Output the (x, y) coordinate of the center of the cell containing the given text.  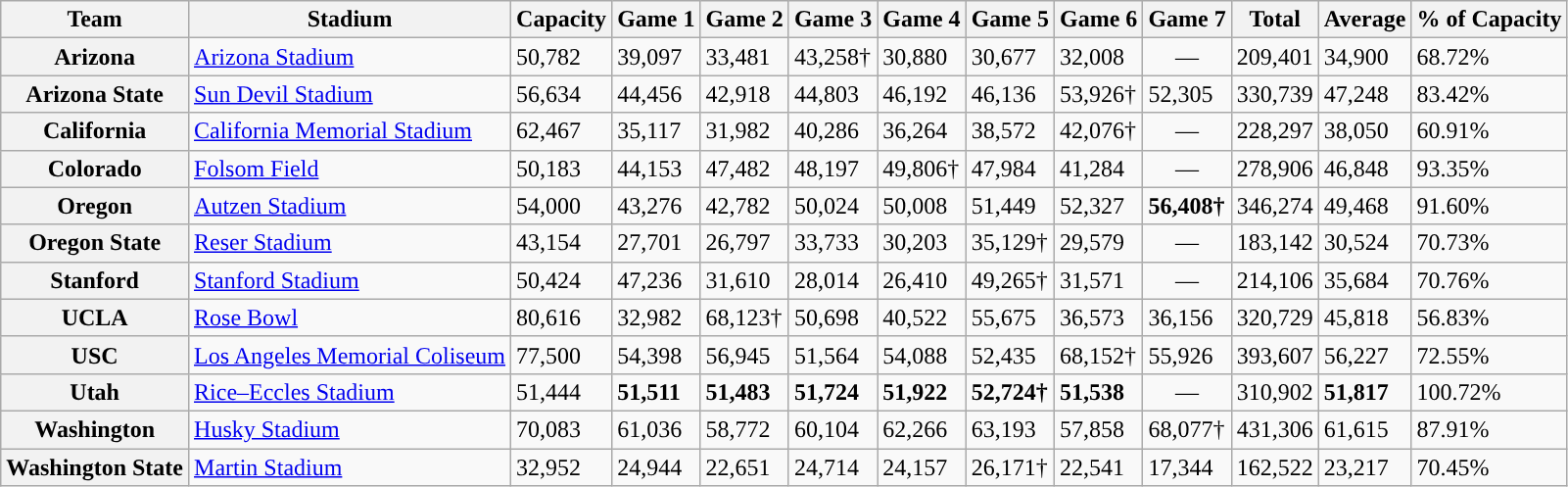
34,900 (1365, 57)
60.91% (1489, 131)
Utah (95, 392)
228,297 (1275, 131)
80,616 (562, 317)
54,088 (922, 355)
31,610 (744, 280)
Average (1365, 20)
Rose Bowl (351, 317)
49,806† (922, 169)
33,481 (744, 57)
Game 3 (832, 20)
68,077† (1187, 429)
Game 1 (656, 20)
83.42% (1489, 94)
54,000 (562, 206)
23,217 (1365, 467)
63,193 (1010, 429)
100.72% (1489, 392)
40,522 (922, 317)
50,008 (922, 206)
35,684 (1365, 280)
32,008 (1098, 57)
Folsom Field (351, 169)
58,772 (744, 429)
93.35% (1489, 169)
47,984 (1010, 169)
68.72% (1489, 57)
California Memorial Stadium (351, 131)
Game 5 (1010, 20)
30,677 (1010, 57)
29,579 (1098, 243)
Team (95, 20)
Oregon (95, 206)
87.91% (1489, 429)
Los Angeles Memorial Coliseum (351, 355)
35,129† (1010, 243)
40,286 (832, 131)
320,729 (1275, 317)
24,944 (656, 467)
22,541 (1098, 467)
Stanford (95, 280)
51,483 (744, 392)
Total (1275, 20)
17,344 (1187, 467)
42,918 (744, 94)
26,410 (922, 280)
56.83% (1489, 317)
22,651 (744, 467)
Game 7 (1187, 20)
70.73% (1489, 243)
Game 2 (744, 20)
56,945 (744, 355)
54,398 (656, 355)
52,327 (1098, 206)
62,266 (922, 429)
393,607 (1275, 355)
Washington (95, 429)
51,922 (922, 392)
310,902 (1275, 392)
72.55% (1489, 355)
47,248 (1365, 94)
50,782 (562, 57)
53,926† (1098, 94)
USC (95, 355)
Arizona Stadium (351, 57)
Washington State (95, 467)
Oregon State (95, 243)
California (95, 131)
Husky Stadium (351, 429)
91.60% (1489, 206)
26,171† (1010, 467)
209,401 (1275, 57)
431,306 (1275, 429)
51,449 (1010, 206)
278,906 (1275, 169)
42,076† (1098, 131)
57,858 (1098, 429)
43,276 (656, 206)
77,500 (562, 355)
183,142 (1275, 243)
43,154 (562, 243)
52,305 (1187, 94)
Autzen Stadium (351, 206)
36,156 (1187, 317)
162,522 (1275, 467)
32,982 (656, 317)
214,106 (1275, 280)
30,880 (922, 57)
Game 6 (1098, 20)
61,036 (656, 429)
46,848 (1365, 169)
52,724† (1010, 392)
Arizona State (95, 94)
42,782 (744, 206)
48,197 (832, 169)
46,136 (1010, 94)
44,803 (832, 94)
50,698 (832, 317)
Arizona (95, 57)
49,468 (1365, 206)
24,157 (922, 467)
68,152† (1098, 355)
51,564 (832, 355)
UCLA (95, 317)
49,265† (1010, 280)
Stadium (351, 20)
32,952 (562, 467)
Colorado (95, 169)
51,444 (562, 392)
Capacity (562, 20)
31,982 (744, 131)
38,572 (1010, 131)
61,615 (1365, 429)
55,926 (1187, 355)
Stanford Stadium (351, 280)
62,467 (562, 131)
27,701 (656, 243)
35,117 (656, 131)
30,524 (1365, 243)
Reser Stadium (351, 243)
56,634 (562, 94)
330,739 (1275, 94)
33,733 (832, 243)
38,050 (1365, 131)
41,284 (1098, 169)
% of Capacity (1489, 20)
50,024 (832, 206)
Martin Stadium (351, 467)
50,424 (562, 280)
31,571 (1098, 280)
60,104 (832, 429)
36,573 (1098, 317)
47,482 (744, 169)
51,817 (1365, 392)
70,083 (562, 429)
70.76% (1489, 280)
346,274 (1275, 206)
Rice–Eccles Stadium (351, 392)
28,014 (832, 280)
56,227 (1365, 355)
26,797 (744, 243)
Game 4 (922, 20)
51,724 (832, 392)
68,123† (744, 317)
46,192 (922, 94)
51,538 (1098, 392)
44,456 (656, 94)
30,203 (922, 243)
50,183 (562, 169)
Sun Devil Stadium (351, 94)
56,408† (1187, 206)
45,818 (1365, 317)
47,236 (656, 280)
36,264 (922, 131)
39,097 (656, 57)
70.45% (1489, 467)
52,435 (1010, 355)
24,714 (832, 467)
43,258† (832, 57)
44,153 (656, 169)
51,511 (656, 392)
55,675 (1010, 317)
